Find where the given text appears and provide that cell's center as (x, y) coordinate. 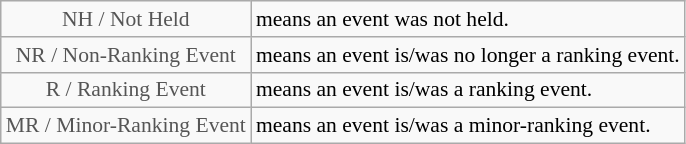
means an event is/was a minor-ranking event. (468, 126)
NH / Not Held (126, 19)
R / Ranking Event (126, 90)
MR / Minor-Ranking Event (126, 126)
NR / Non-Ranking Event (126, 55)
means an event is/was a ranking event. (468, 90)
means an event is/was no longer a ranking event. (468, 55)
means an event was not held. (468, 19)
